For the text-containing cell, return its midpoint in [x, y] coordinate format. 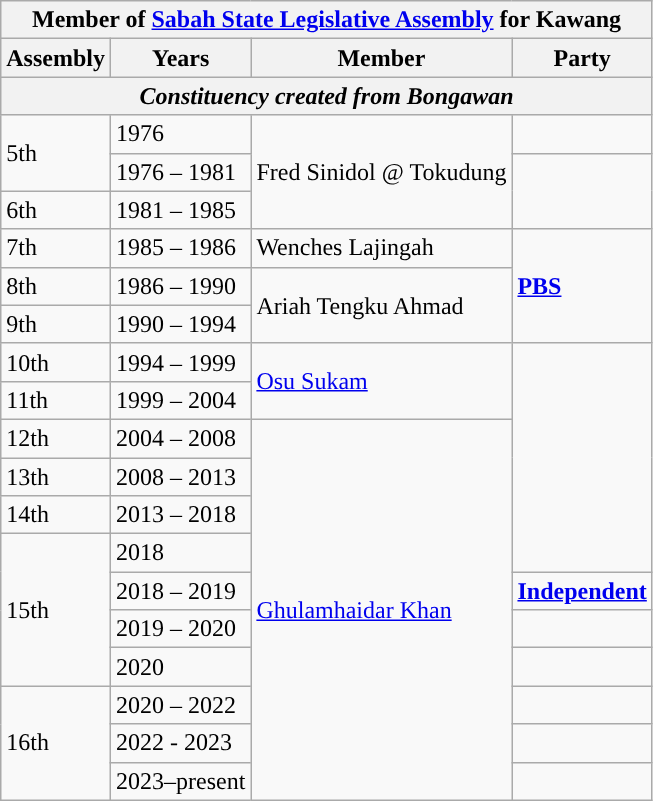
Wenches Lajingah [382, 248]
Constituency created from Bongawan [327, 96]
2018 [180, 553]
2019 – 2020 [180, 629]
9th [56, 324]
10th [56, 362]
1994 – 1999 [180, 362]
2013 – 2018 [180, 515]
7th [56, 248]
2020 [180, 667]
13th [56, 477]
1976 [180, 134]
2020 – 2022 [180, 705]
12th [56, 438]
Assembly [56, 58]
5th [56, 153]
6th [56, 210]
1976 – 1981 [180, 172]
Member of Sabah State Legislative Assembly for Kawang [327, 20]
8th [56, 286]
Member [382, 58]
Ariah Tengku Ahmad [382, 305]
Osu Sukam [382, 381]
1986 – 1990 [180, 286]
1981 – 1985 [180, 210]
2018 – 2019 [180, 591]
Independent [582, 591]
16th [56, 743]
2008 – 2013 [180, 477]
2004 – 2008 [180, 438]
15th [56, 610]
2022 - 2023 [180, 743]
Years [180, 58]
1990 – 1994 [180, 324]
11th [56, 400]
Party [582, 58]
Fred Sinidol @ Tokudung [382, 172]
Ghulamhaidar Khan [382, 610]
1985 – 1986 [180, 248]
PBS [582, 286]
1999 – 2004 [180, 400]
2023–present [180, 781]
14th [56, 515]
